Identify which cell holds the provided text, then report its (X, Y) central coordinate. 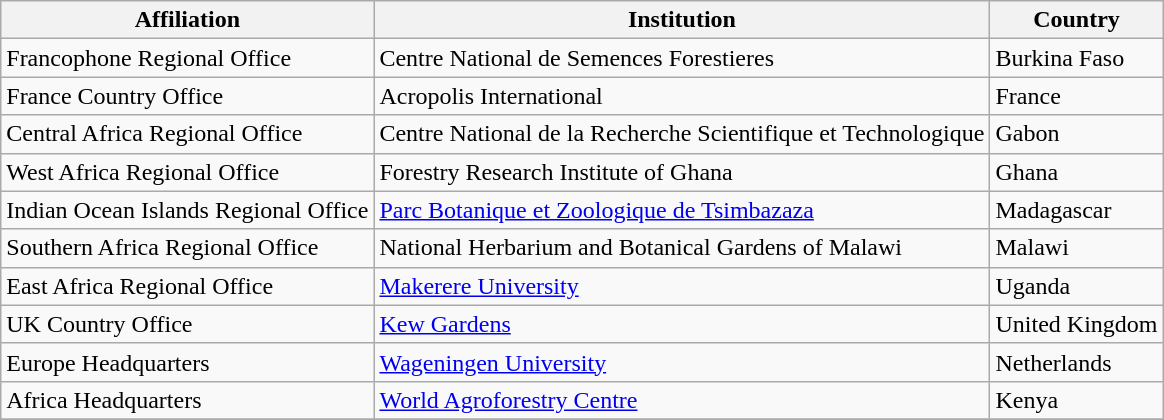
Madagascar (1076, 210)
France Country Office (188, 96)
UK Country Office (188, 324)
United Kingdom (1076, 324)
Gabon (1076, 134)
Institution (682, 20)
Africa Headquarters (188, 400)
Burkina Faso (1076, 58)
East Africa Regional Office (188, 286)
Country (1076, 20)
Affiliation (188, 20)
Europe Headquarters (188, 362)
France (1076, 96)
Netherlands (1076, 362)
National Herbarium and Botanical Gardens of Malawi (682, 248)
West Africa Regional Office (188, 172)
Centre National de la Recherche Scientifique et Technologique (682, 134)
Centre National de Semences Forestieres (682, 58)
Uganda (1076, 286)
Parc Botanique et Zoologique de Tsimbazaza (682, 210)
Wageningen University (682, 362)
Makerere University (682, 286)
Francophone Regional Office (188, 58)
Kew Gardens (682, 324)
Ghana (1076, 172)
Southern Africa Regional Office (188, 248)
Kenya (1076, 400)
World Agroforestry Centre (682, 400)
Forestry Research Institute of Ghana (682, 172)
Indian Ocean Islands Regional Office (188, 210)
Malawi (1076, 248)
Acropolis International (682, 96)
Central Africa Regional Office (188, 134)
